Detect which cell encompasses the target text, then output its (x, y) center coordinate. 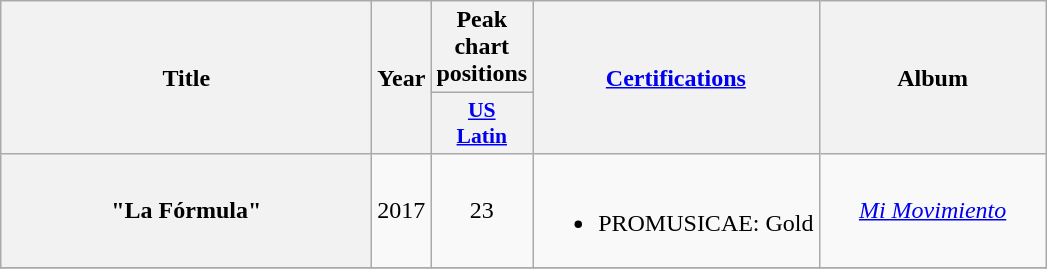
Year (402, 78)
PROMUSICAE: Gold (676, 210)
"La Fórmula" (186, 210)
Peak chart positions (482, 47)
Title (186, 78)
Mi Movimiento (932, 210)
23 (482, 210)
Certifications (676, 78)
USLatin (482, 124)
Album (932, 78)
2017 (402, 210)
